Identify which cell holds the provided text, then report its [X, Y] central coordinate. 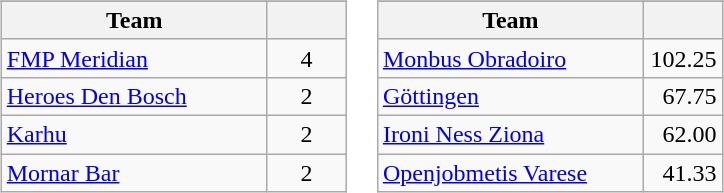
Monbus Obradoiro [510, 58]
102.25 [682, 58]
Ironi Ness Ziona [510, 134]
62.00 [682, 134]
41.33 [682, 173]
Heroes Den Bosch [134, 96]
FMP Meridian [134, 58]
Mornar Bar [134, 173]
Göttingen [510, 96]
Karhu [134, 134]
Openjobmetis Varese [510, 173]
4 [306, 58]
67.75 [682, 96]
